Search for the cell housing the specified text and yield its [X, Y] center coordinate. 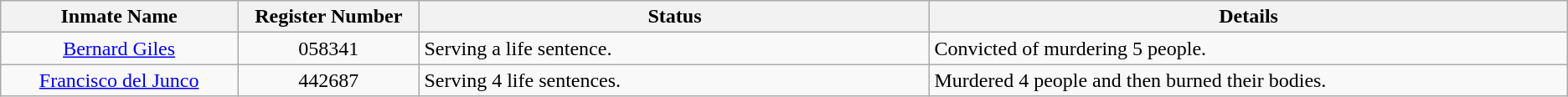
Convicted of murdering 5 people. [1248, 48]
Status [675, 17]
Murdered 4 people and then burned their bodies. [1248, 80]
Inmate Name [119, 17]
Serving 4 life sentences. [675, 80]
Francisco del Junco [119, 80]
442687 [328, 80]
058341 [328, 48]
Register Number [328, 17]
Bernard Giles [119, 48]
Details [1248, 17]
Serving a life sentence. [675, 48]
